Identify which cell holds the provided text, then report its [X, Y] central coordinate. 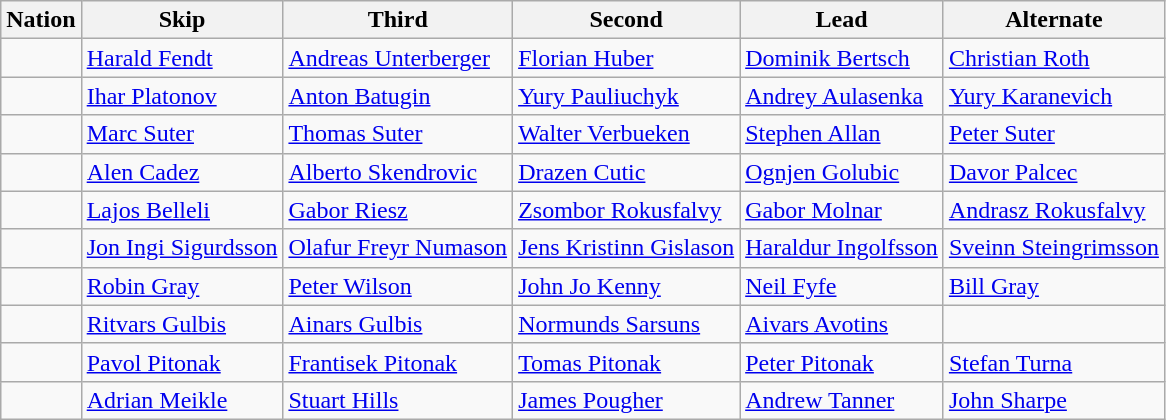
Gabor Riesz [398, 210]
Jon Ingi Sigurdsson [182, 248]
Peter Suter [1054, 134]
Yury Pauliuchyk [626, 96]
Neil Fyfe [842, 286]
Andrew Tanner [842, 400]
Yury Karanevich [1054, 96]
Skip [182, 20]
Alberto Skendrovic [398, 172]
Robin Gray [182, 286]
Andreas Unterberger [398, 58]
Nation [41, 20]
Anton Batugin [398, 96]
Florian Huber [626, 58]
James Pougher [626, 400]
Stefan Turna [1054, 362]
Walter Verbueken [626, 134]
Peter Pitonak [842, 362]
John Jo Kenny [626, 286]
Gabor Molnar [842, 210]
Stephen Allan [842, 134]
Andrasz Rokusfalvy [1054, 210]
Lajos Belleli [182, 210]
Marc Suter [182, 134]
Ritvars Gulbis [182, 324]
Thomas Suter [398, 134]
Harald Fendt [182, 58]
Jens Kristinn Gislason [626, 248]
Stuart Hills [398, 400]
Andrey Aulasenka [842, 96]
Sveinn Steingrimsson [1054, 248]
Adrian Meikle [182, 400]
John Sharpe [1054, 400]
Normunds Sarsuns [626, 324]
Lead [842, 20]
Alen Cadez [182, 172]
Second [626, 20]
Pavol Pitonak [182, 362]
Dominik Bertsch [842, 58]
Christian Roth [1054, 58]
Third [398, 20]
Aivars Avotins [842, 324]
Drazen Cutic [626, 172]
Peter Wilson [398, 286]
Ihar Platonov [182, 96]
Ainars Gulbis [398, 324]
Olafur Freyr Numason [398, 248]
Bill Gray [1054, 286]
Tomas Pitonak [626, 362]
Frantisek Pitonak [398, 362]
Ognjen Golubic [842, 172]
Zsombor Rokusfalvy [626, 210]
Haraldur Ingolfsson [842, 248]
Alternate [1054, 20]
Davor Palcec [1054, 172]
